Capture the cell that displays the provided text and extract its [X, Y] central coordinate. 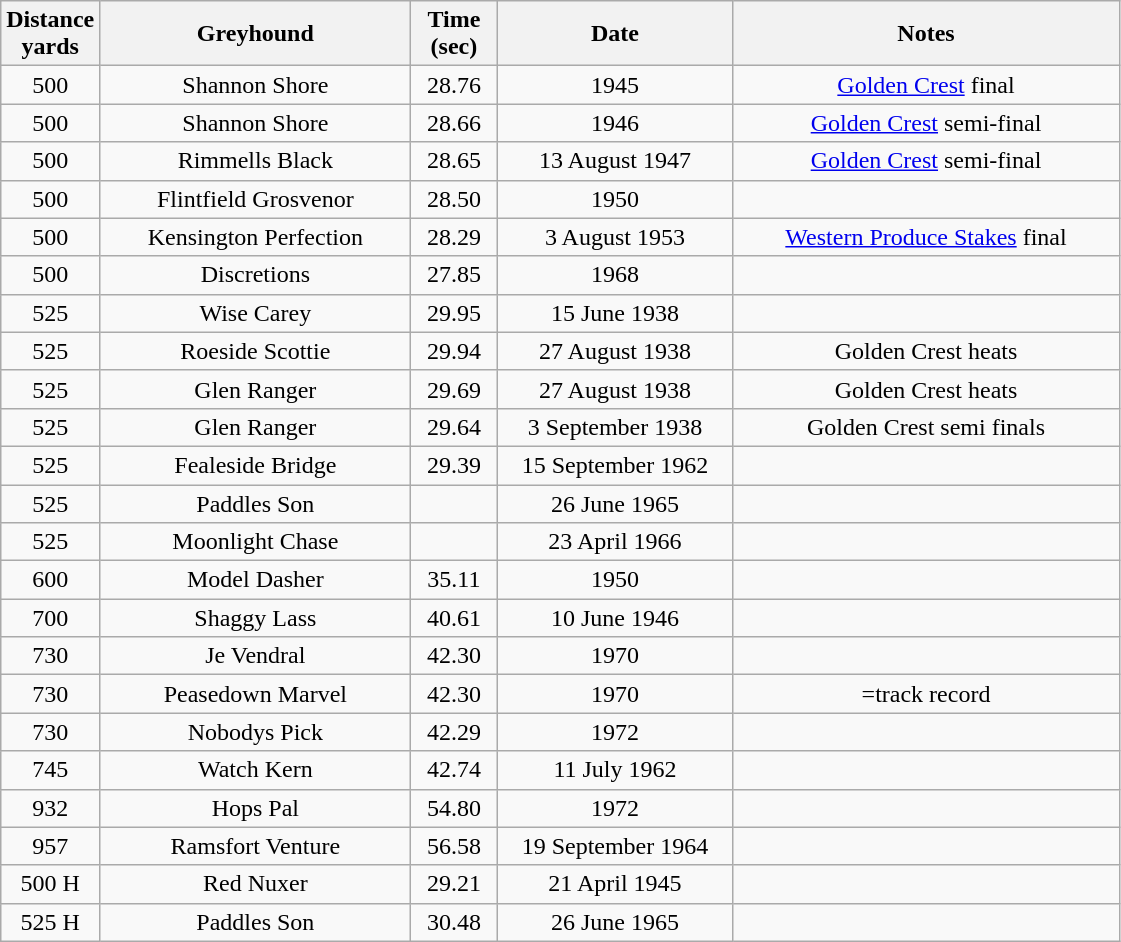
42.74 [454, 770]
56.58 [454, 846]
3 August 1953 [615, 237]
29.69 [454, 389]
Fealeside Bridge [256, 465]
28.76 [454, 85]
Je Vendral [256, 656]
29.95 [454, 313]
Shaggy Lass [256, 618]
40.61 [454, 618]
23 April 1966 [615, 542]
Wise Carey [256, 313]
525 H [50, 922]
500 H [50, 884]
745 [50, 770]
Ramsfort Venture [256, 846]
Peasedown Marvel [256, 694]
Notes [926, 34]
1968 [615, 275]
29.94 [454, 351]
Golden Crest semi finals [926, 427]
Nobodys Pick [256, 732]
30.48 [454, 922]
29.64 [454, 427]
28.50 [454, 199]
10 June 1946 [615, 618]
Red Nuxer [256, 884]
13 August 1947 [615, 161]
Flintfield Grosvenor [256, 199]
Greyhound [256, 34]
1946 [615, 123]
700 [50, 618]
11 July 1962 [615, 770]
1945 [615, 85]
29.21 [454, 884]
Hops Pal [256, 808]
Watch Kern [256, 770]
15 June 1938 [615, 313]
15 September 1962 [615, 465]
Western Produce Stakes final [926, 237]
Rimmells Black [256, 161]
28.29 [454, 237]
3 September 1938 [615, 427]
27.85 [454, 275]
Distance yards [50, 34]
29.39 [454, 465]
957 [50, 846]
Moonlight Chase [256, 542]
932 [50, 808]
Discretions [256, 275]
Model Dasher [256, 580]
600 [50, 580]
35.11 [454, 580]
Roeside Scottie [256, 351]
Time (sec) [454, 34]
28.65 [454, 161]
19 September 1964 [615, 846]
Kensington Perfection [256, 237]
Golden Crest final [926, 85]
54.80 [454, 808]
21 April 1945 [615, 884]
=track record [926, 694]
28.66 [454, 123]
42.29 [454, 732]
Date [615, 34]
